Determine the (X, Y) coordinate at the center of the cell enclosing the given text.  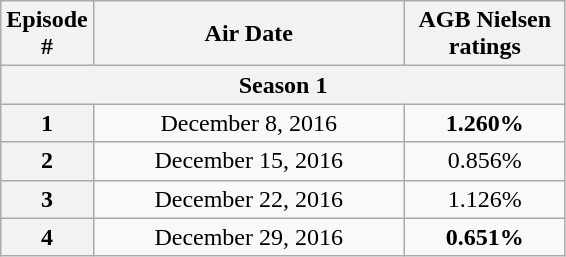
2 (47, 161)
Air Date (248, 34)
December 22, 2016 (248, 199)
Episode # (47, 34)
0.651% (484, 237)
3 (47, 199)
December 8, 2016 (248, 123)
1 (47, 123)
1.260% (484, 123)
0.856% (484, 161)
4 (47, 237)
December 15, 2016 (248, 161)
Season 1 (284, 85)
AGB Nielsen ratings (484, 34)
1.126% (484, 199)
December 29, 2016 (248, 237)
